Determine the [X, Y] coordinate at the center of the cell enclosing the given text.  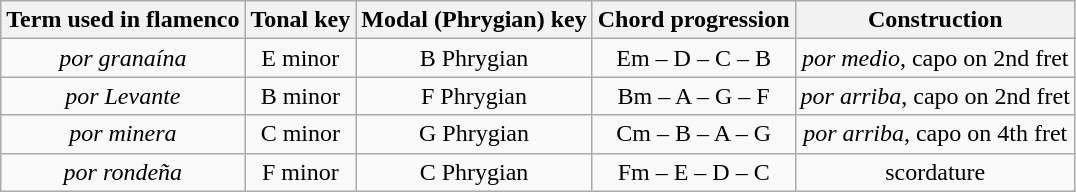
E minor [300, 58]
C minor [300, 134]
por minera [123, 134]
Modal (Phrygian) key [474, 20]
por granaína [123, 58]
Chord progression [694, 20]
B minor [300, 96]
Fm – E – D – C [694, 172]
Em – D – C – B [694, 58]
Tonal key [300, 20]
G Phrygian [474, 134]
Term used in flamenco [123, 20]
por arriba, capo on 2nd fret [935, 96]
C Phrygian [474, 172]
Bm – A – G – F [694, 96]
por rondeña [123, 172]
scordature [935, 172]
Construction [935, 20]
F Phrygian [474, 96]
por arriba, capo on 4th fret [935, 134]
por Levante [123, 96]
Cm – B – A – G [694, 134]
F minor [300, 172]
B Phrygian [474, 58]
por medio, capo on 2nd fret [935, 58]
